Return [x, y] of the center of cell containing provided text 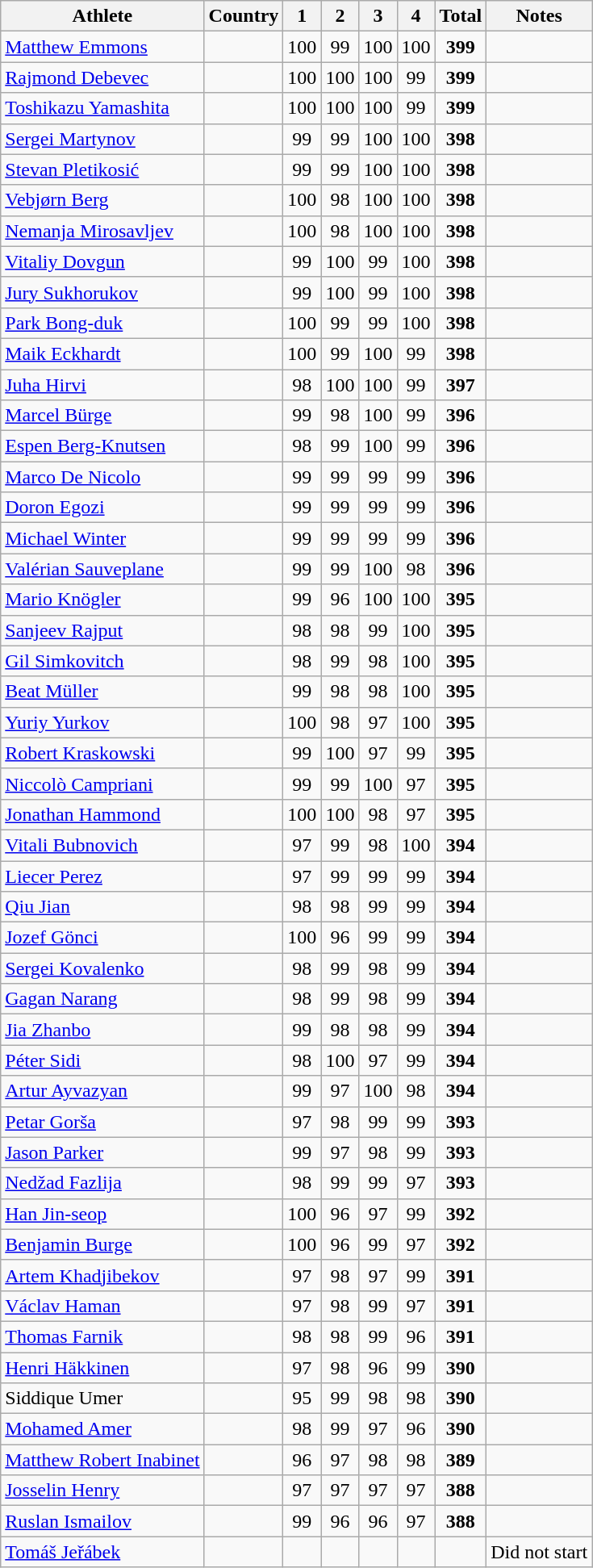
Espen Berg-Knutsen [102, 446]
Jason Parker [102, 1152]
Tomáš Jeřábek [102, 1552]
Valérian Sauveplane [102, 569]
Maik Eckhardt [102, 353]
Mario Knögler [102, 600]
2 [340, 16]
Matthew Emmons [102, 47]
Josselin Henry [102, 1491]
Jonathan Hammond [102, 814]
Han Jin-seop [102, 1214]
Sergei Martynov [102, 139]
95 [302, 1399]
Beat Müller [102, 692]
Rajmond Debevec [102, 77]
Doron Egozi [102, 508]
Gagan Narang [102, 999]
Henri Häkkinen [102, 1368]
Sergei Kovalenko [102, 968]
4 [416, 16]
Notes [539, 16]
Michael Winter [102, 538]
Vitaliy Dovgun [102, 261]
Total [461, 16]
Country [244, 16]
Qiu Jian [102, 907]
Marco De Nicolo [102, 477]
Robert Kraskowski [102, 753]
Jozef Gönci [102, 938]
Artur Ayvazyan [102, 1091]
Jury Sukhorukov [102, 292]
389 [461, 1460]
Nedžad Fazlija [102, 1183]
Gil Simkovitch [102, 661]
Václav Haman [102, 1306]
Marcel Bürge [102, 416]
Toshikazu Yamashita [102, 108]
Vitali Bubnovich [102, 845]
Yuriy Yurkov [102, 722]
Did not start [539, 1552]
Nemanja Mirosavljev [102, 231]
Benjamin Burge [102, 1244]
Juha Hirvi [102, 385]
Liecer Perez [102, 876]
Péter Sidi [102, 1060]
1 [302, 16]
Jia Zhanbo [102, 1030]
Niccolò Campriani [102, 784]
3 [378, 16]
Artem Khadjibekov [102, 1275]
Siddique Umer [102, 1399]
Petar Gorša [102, 1122]
Athlete [102, 16]
Mohamed Amer [102, 1429]
Sanjeev Rajput [102, 630]
Thomas Farnik [102, 1336]
Ruslan Ismailov [102, 1521]
Matthew Robert Inabinet [102, 1460]
Park Bong-duk [102, 323]
Vebjørn Berg [102, 200]
Stevan Pletikosić [102, 169]
397 [461, 385]
